Capture the cell that displays the provided text and extract its [X, Y] central coordinate. 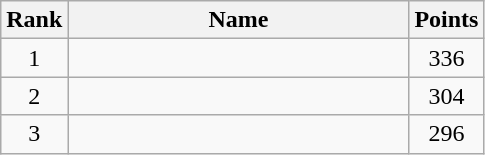
296 [446, 134]
304 [446, 96]
Rank [34, 20]
Points [446, 20]
1 [34, 58]
Name [238, 20]
3 [34, 134]
336 [446, 58]
2 [34, 96]
